Pinpoint the cell where the given text exists, returning its [x, y] midpoint coordinate. 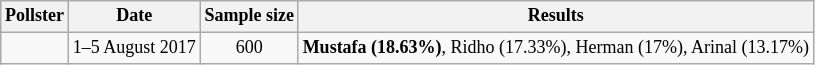
Pollster [35, 16]
1–5 August 2017 [134, 48]
Results [556, 16]
600 [249, 48]
Sample size [249, 16]
Mustafa (18.63%), Ridho (17.33%), Herman (17%), Arinal (13.17%) [556, 48]
Date [134, 16]
